Provide the [X, Y] coordinate of the cell's center where the given text is located.  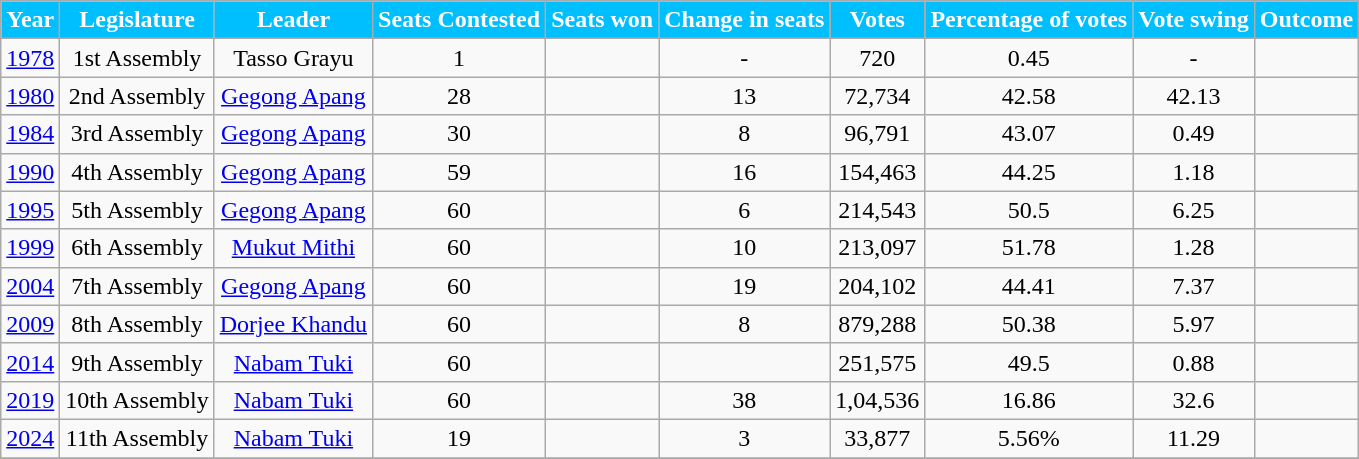
50.38 [1029, 324]
1.28 [1194, 248]
6th Assembly [137, 248]
5.97 [1194, 324]
Legislature [137, 20]
42.13 [1194, 96]
Year [30, 20]
1978 [30, 58]
Vote swing [1194, 20]
1 [460, 58]
32.6 [1194, 400]
Seats won [602, 20]
879,288 [878, 324]
0.88 [1194, 362]
2019 [30, 400]
6.25 [1194, 210]
213,097 [878, 248]
204,102 [878, 286]
5th Assembly [137, 210]
Leader [293, 20]
10th Assembly [137, 400]
49.5 [1029, 362]
38 [744, 400]
0.45 [1029, 58]
1990 [30, 172]
9th Assembly [137, 362]
1995 [30, 210]
59 [460, 172]
7th Assembly [137, 286]
251,575 [878, 362]
4th Assembly [137, 172]
Mukut Mithi [293, 248]
3rd Assembly [137, 134]
2009 [30, 324]
Seats Contested [460, 20]
Tasso Grayu [293, 58]
1.18 [1194, 172]
Votes [878, 20]
Outcome [1306, 20]
1,04,536 [878, 400]
42.58 [1029, 96]
28 [460, 96]
2014 [30, 362]
96,791 [878, 134]
33,877 [878, 438]
0.49 [1194, 134]
8th Assembly [137, 324]
2nd Assembly [137, 96]
50.5 [1029, 210]
214,543 [878, 210]
1984 [30, 134]
44.25 [1029, 172]
Change in seats [744, 20]
72,734 [878, 96]
1st Assembly [137, 58]
Percentage of votes [1029, 20]
Dorjee Khandu [293, 324]
2004 [30, 286]
7.37 [1194, 286]
51.78 [1029, 248]
154,463 [878, 172]
1980 [30, 96]
13 [744, 96]
5.56% [1029, 438]
2024 [30, 438]
43.07 [1029, 134]
10 [744, 248]
11th Assembly [137, 438]
30 [460, 134]
11.29 [1194, 438]
3 [744, 438]
44.41 [1029, 286]
16.86 [1029, 400]
6 [744, 210]
16 [744, 172]
1999 [30, 248]
720 [878, 58]
